Return [X, Y] of the center of cell containing provided text 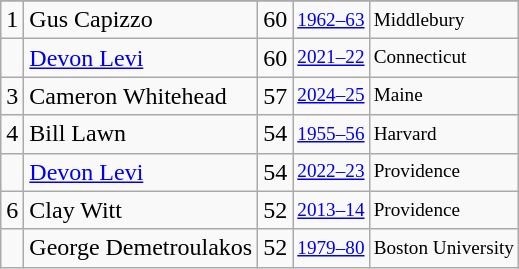
4 [12, 134]
3 [12, 96]
2013–14 [331, 210]
Connecticut [444, 58]
George Demetroulakos [141, 248]
Gus Capizzo [141, 20]
2022–23 [331, 172]
Harvard [444, 134]
6 [12, 210]
1 [12, 20]
1955–56 [331, 134]
2021–22 [331, 58]
Maine [444, 96]
Boston University [444, 248]
2024–25 [331, 96]
Bill Lawn [141, 134]
1962–63 [331, 20]
1979–80 [331, 248]
57 [276, 96]
Middlebury [444, 20]
Cameron Whitehead [141, 96]
Clay Witt [141, 210]
